Return (x, y) of the center of cell containing provided text 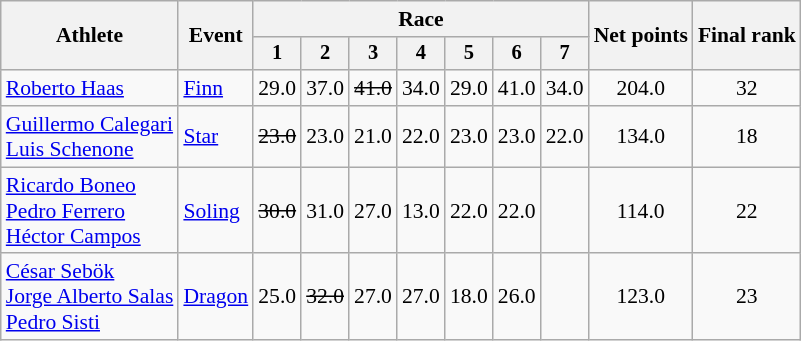
4 (421, 54)
Soling (216, 210)
5 (469, 54)
Star (216, 136)
Roberto Haas (90, 88)
2 (325, 54)
23 (747, 298)
Ricardo BoneoPedro FerreroHéctor Campos (90, 210)
114.0 (641, 210)
134.0 (641, 136)
32 (747, 88)
Event (216, 36)
204.0 (641, 88)
32.0 (325, 298)
21.0 (373, 136)
22 (747, 210)
30.0 (277, 210)
César SebökJorge Alberto SalasPedro Sisti (90, 298)
18 (747, 136)
Final rank (747, 36)
Finn (216, 88)
25.0 (277, 298)
3 (373, 54)
31.0 (325, 210)
Athlete (90, 36)
123.0 (641, 298)
18.0 (469, 298)
Net points (641, 36)
Dragon (216, 298)
Race (420, 19)
37.0 (325, 88)
7 (565, 54)
26.0 (517, 298)
Guillermo CalegariLuis Schenone (90, 136)
13.0 (421, 210)
1 (277, 54)
6 (517, 54)
